Identify which cell holds the provided text, then report its [x, y] central coordinate. 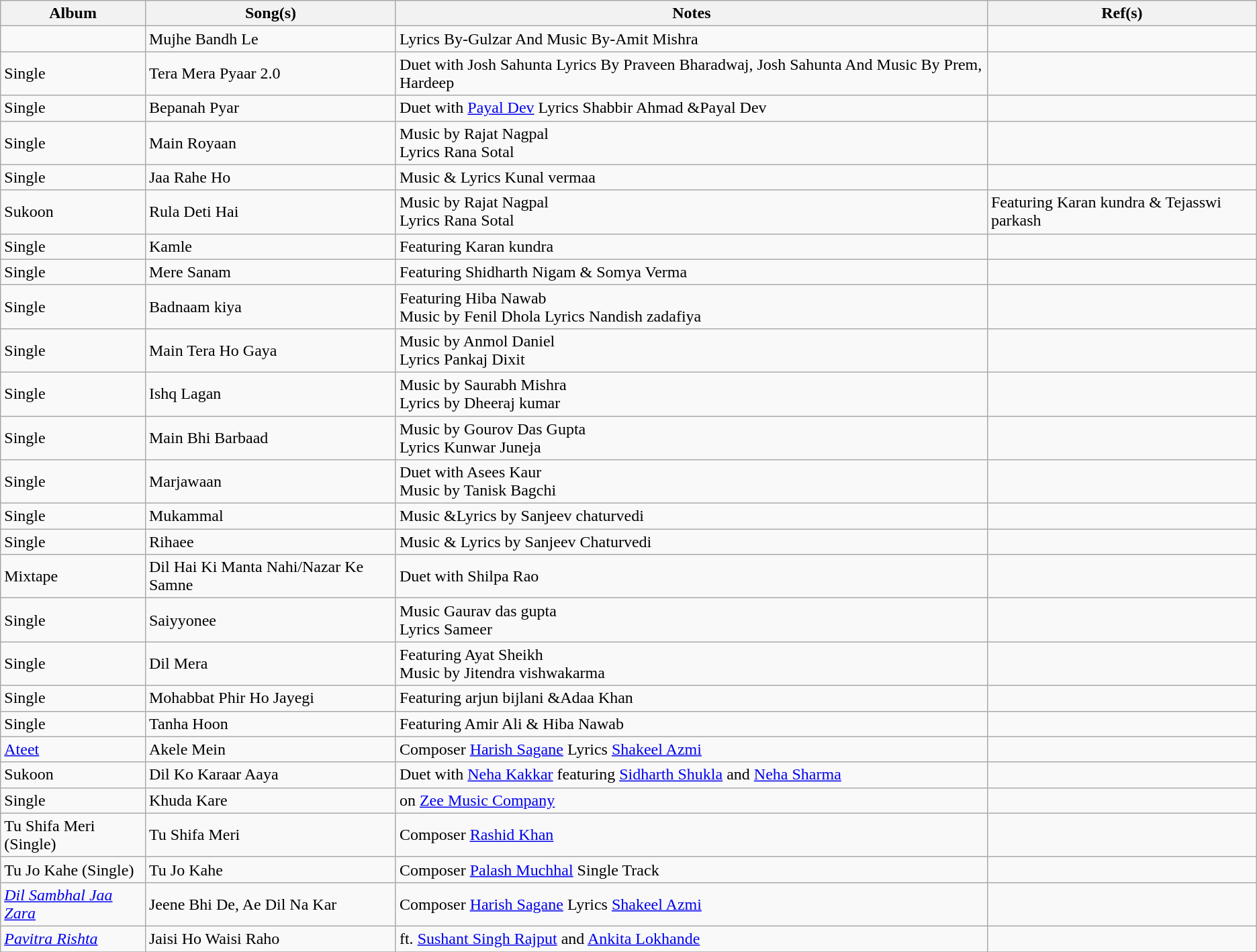
Dil Ko Karaar Aaya [270, 775]
Dil Hai Ki Manta Nahi/Nazar Ke Samne [270, 576]
Music & Lyrics by Sanjeev Chaturvedi [692, 542]
Pavitra Rishta [73, 939]
Duet with Payal Dev Lyrics Shabbir Ahmad &Payal Dev [692, 108]
Main Tera Ho Gaya [270, 350]
Featuring Shidharth Nigam & Somya Verma [692, 272]
Featuring Hiba NawabMusic by Fenil Dhola Lyrics Nandish zadafiya [692, 306]
Tu Shifa Meri (Single) [73, 835]
Dil Mera [270, 663]
Ref(s) [1121, 13]
Composer Palash Muchhal Single Track [692, 869]
Mohabbat Phir Ho Jayegi [270, 698]
Mukammal [270, 516]
Tu Shifa Meri [270, 835]
Mixtape [73, 576]
Saiyyonee [270, 620]
Rihaee [270, 542]
Ishq Lagan [270, 393]
Music &Lyrics by Sanjeev chaturvedi [692, 516]
Notes [692, 13]
Badnaam kiya [270, 306]
Tu Jo Kahe [270, 869]
Music Gaurav das guptaLyrics Sameer [692, 620]
Tera Mera Pyaar 2.0 [270, 74]
on Zee Music Company [692, 800]
Album [73, 13]
Featuring Karan kundra & Tejasswi parkash [1121, 212]
Duet with Josh Sahunta Lyrics By Praveen Bharadwaj, Josh Sahunta And Music By Prem, Hardeep [692, 74]
Kamle [270, 246]
Mere Sanam [270, 272]
Dil Sambhal Jaa Zara [73, 904]
Jaisi Ho Waisi Raho [270, 939]
Music by Saurabh MishraLyrics by Dheeraj kumar [692, 393]
Song(s) [270, 13]
Lyrics By-Gulzar And Music By-Amit Mishra [692, 39]
Composer Rashid Khan [692, 835]
Tanha Hoon [270, 724]
Featuring Amir Ali & Hiba Nawab [692, 724]
Tu Jo Kahe (Single) [73, 869]
Main Bhi Barbaad [270, 438]
Bepanah Pyar [270, 108]
Ateet [73, 749]
Featuring Ayat SheikhMusic by Jitendra vishwakarma [692, 663]
Duet with Neha Kakkar featuring Sidharth Shukla and Neha Sharma [692, 775]
Duet with Asees KaurMusic by Tanisk Bagchi [692, 482]
Rula Deti Hai [270, 212]
Featuring Karan kundra [692, 246]
Mujhe Bandh Le [270, 39]
Marjawaan [270, 482]
Music by Gourov Das GuptaLyrics Kunwar Juneja [692, 438]
Featuring arjun bijlani &Adaa Khan [692, 698]
ft. Sushant Singh Rajput and Ankita Lokhande [692, 939]
Main Royaan [270, 142]
Jeene Bhi De, Ae Dil Na Kar [270, 904]
Jaa Rahe Ho [270, 177]
Music & Lyrics Kunal vermaa [692, 177]
Khuda Kare [270, 800]
Duet with Shilpa Rao [692, 576]
Music by Anmol DanielLyrics Pankaj Dixit [692, 350]
Akele Mein [270, 749]
